Determine the (X, Y) coordinate at the center of the cell enclosing the given text.  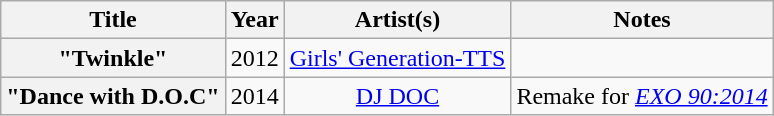
2012 (254, 58)
DJ DOC (398, 96)
Notes (642, 20)
Girls' Generation-TTS (398, 58)
Artist(s) (398, 20)
Year (254, 20)
Remake for EXO 90:2014 (642, 96)
"Twinkle" (113, 58)
2014 (254, 96)
"Dance with D.O.C" (113, 96)
Title (113, 20)
